From the cell containing the given text, extract its center point as (x, y) coordinate. 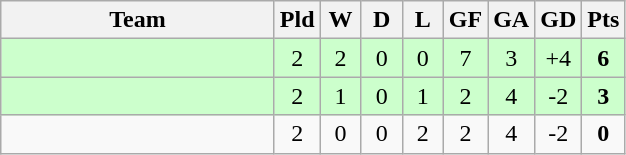
6 (604, 58)
GD (558, 20)
D (382, 20)
Team (138, 20)
L (422, 20)
+4 (558, 58)
Pts (604, 20)
Pld (297, 20)
GF (465, 20)
GA (512, 20)
W (340, 20)
7 (465, 58)
